Find where the given text appears and provide that cell's center as (x, y) coordinate. 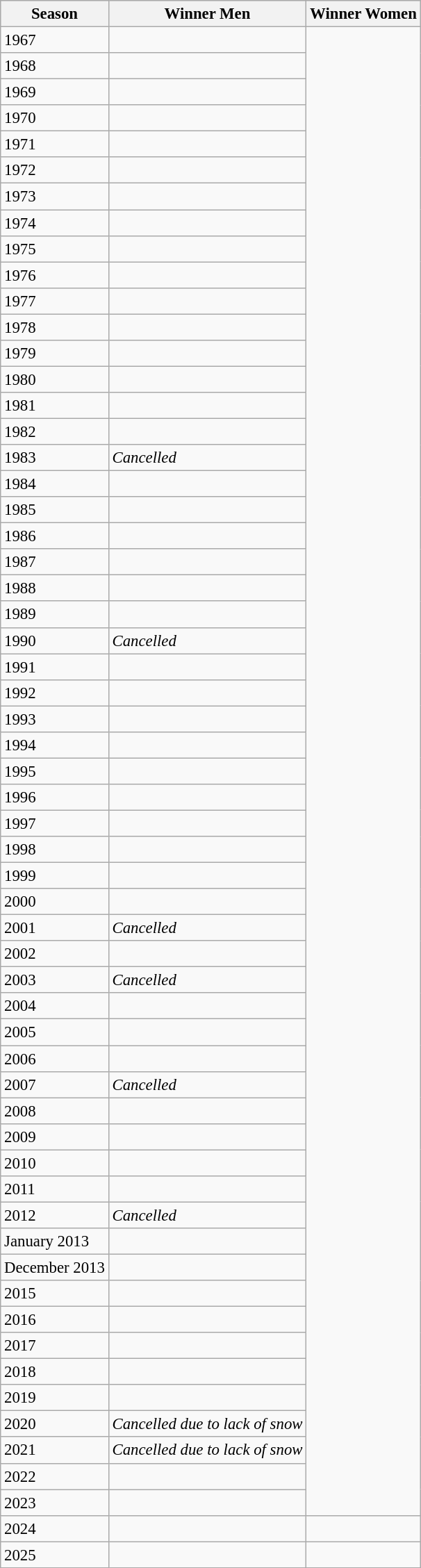
1974 (54, 223)
2011 (54, 1189)
1971 (54, 145)
December 2013 (54, 1267)
1976 (54, 275)
2020 (54, 1424)
1996 (54, 798)
2004 (54, 1007)
2010 (54, 1163)
1993 (54, 719)
1977 (54, 301)
2022 (54, 1476)
1979 (54, 354)
2006 (54, 1059)
1981 (54, 406)
1968 (54, 66)
1989 (54, 615)
1991 (54, 667)
2024 (54, 1528)
2007 (54, 1084)
2018 (54, 1372)
Winner Women (363, 14)
1988 (54, 588)
1983 (54, 458)
1984 (54, 484)
1972 (54, 170)
2012 (54, 1215)
Winner Men (207, 14)
2025 (54, 1555)
1997 (54, 823)
1995 (54, 771)
2016 (54, 1320)
1978 (54, 327)
Season (54, 14)
1990 (54, 641)
1992 (54, 693)
1967 (54, 40)
1982 (54, 431)
2002 (54, 954)
2000 (54, 902)
1987 (54, 562)
2017 (54, 1346)
2008 (54, 1111)
1969 (54, 92)
2019 (54, 1398)
1998 (54, 850)
1970 (54, 118)
2009 (54, 1137)
1975 (54, 249)
2005 (54, 1032)
2021 (54, 1451)
1994 (54, 745)
January 2013 (54, 1241)
1985 (54, 510)
2023 (54, 1503)
1986 (54, 536)
2001 (54, 928)
2015 (54, 1294)
2003 (54, 980)
1973 (54, 197)
1999 (54, 876)
1980 (54, 379)
